Capture the cell that displays the provided text and extract its [x, y] central coordinate. 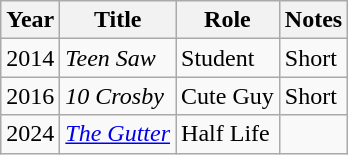
Student [228, 58]
10 Crosby [118, 96]
Teen Saw [118, 58]
Role [228, 20]
Title [118, 20]
Cute Guy [228, 96]
Year [30, 20]
2016 [30, 96]
2024 [30, 134]
Half Life [228, 134]
2014 [30, 58]
Notes [313, 20]
The Gutter [118, 134]
